Detect which cell encompasses the target text, then output its [x, y] center coordinate. 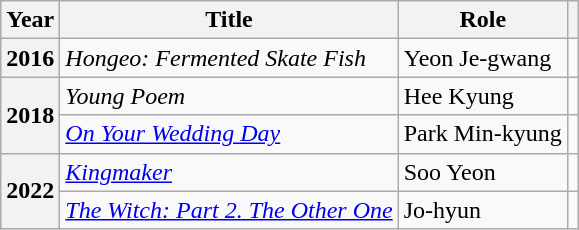
Park Min-kyung [482, 134]
Yeon Je-gwang [482, 58]
The Witch: Part 2. The Other One [229, 210]
Kingmaker [229, 172]
Soo Yeon [482, 172]
Role [482, 20]
Young Poem [229, 96]
Hee Kyung [482, 96]
Year [30, 20]
Jo-hyun [482, 210]
2022 [30, 191]
2018 [30, 115]
Hongeo: Fermented Skate Fish [229, 58]
2016 [30, 58]
Title [229, 20]
On Your Wedding Day [229, 134]
